Capture the cell that displays the provided text and extract its (X, Y) central coordinate. 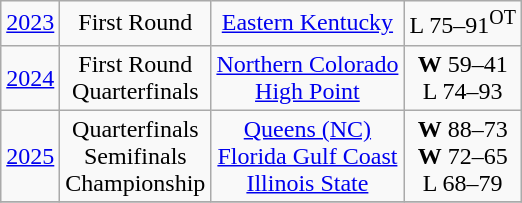
Eastern Kentucky (308, 24)
W 59–41L 74–93 (463, 78)
First RoundQuarterfinals (136, 78)
W 88–73W 72–65L 68–79 (463, 156)
Queens (NC) Florida Gulf CoastIllinois State (308, 156)
2024 (30, 78)
L 75–91OT (463, 24)
2023 (30, 24)
Northern Colorado High Point (308, 78)
2025 (30, 156)
QuarterfinalsSemifinalsChampionship (136, 156)
First Round (136, 24)
